Pinpoint the cell where the given text exists, returning its (X, Y) midpoint coordinate. 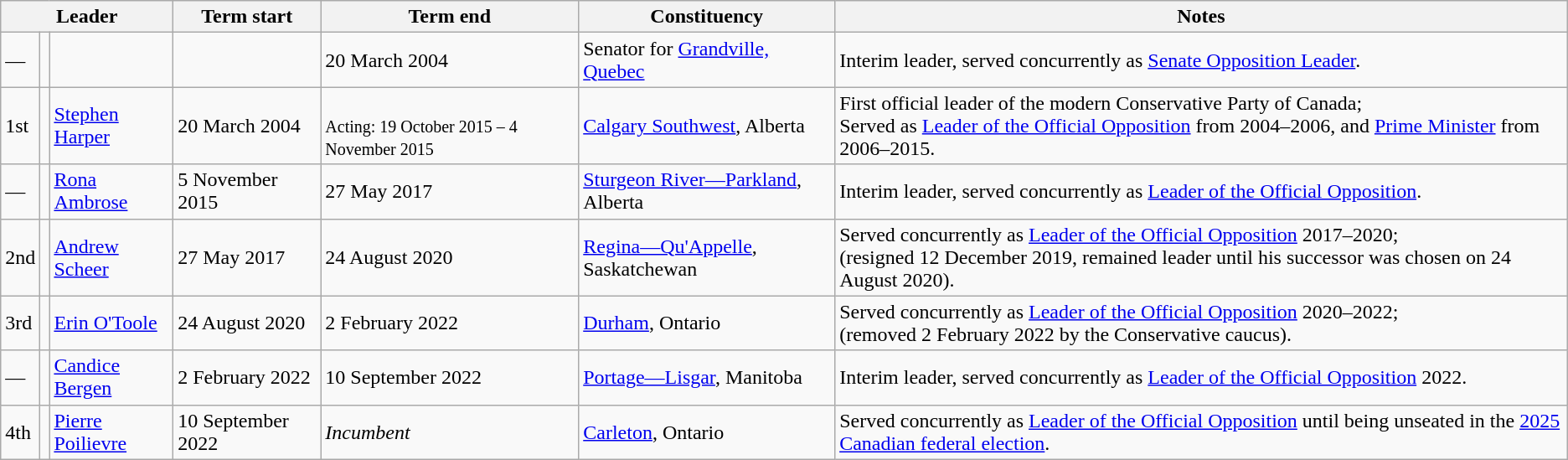
Interim leader, served concurrently as Leader of the Official Opposition. (1201, 191)
Interim leader, served concurrently as Leader of the Official Opposition 2022. (1201, 377)
1st (20, 126)
5 November 2015 (247, 191)
Carleton, Ontario (707, 432)
Acting: 19 October 2015 – 4 November 2015 (450, 126)
2nd (20, 257)
Constituency (707, 17)
Served concurrently as Leader of the Official Opposition 2020–2022;(removed 2 February 2022 by the Conservative caucus). (1201, 323)
Term start (247, 17)
Andrew Scheer (111, 257)
3rd (20, 323)
Incumbent (450, 432)
Notes (1201, 17)
4th (20, 432)
Term end (450, 17)
Leader (87, 17)
Pierre Poilievre (111, 432)
Erin O'Toole (111, 323)
Rona Ambrose (111, 191)
Stephen Harper (111, 126)
Regina—Qu'Appelle, Saskatchewan (707, 257)
Senator for Grandville, Quebec (707, 60)
Served concurrently as Leader of the Official Opposition until being unseated in the 2025 Canadian federal election. (1201, 432)
Sturgeon River—Parkland, Alberta (707, 191)
Portage—Lisgar, Manitoba (707, 377)
Durham, Ontario (707, 323)
Calgary Southwest, Alberta (707, 126)
Interim leader, served concurrently as Senate Opposition Leader. (1201, 60)
Candice Bergen (111, 377)
